Output the (X, Y) coordinate of the center of the cell containing the given text.  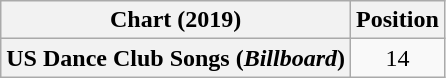
Position (398, 20)
Chart (2019) (176, 20)
US Dance Club Songs (Billboard) (176, 58)
14 (398, 58)
